Capture the cell that displays the provided text and extract its [X, Y] central coordinate. 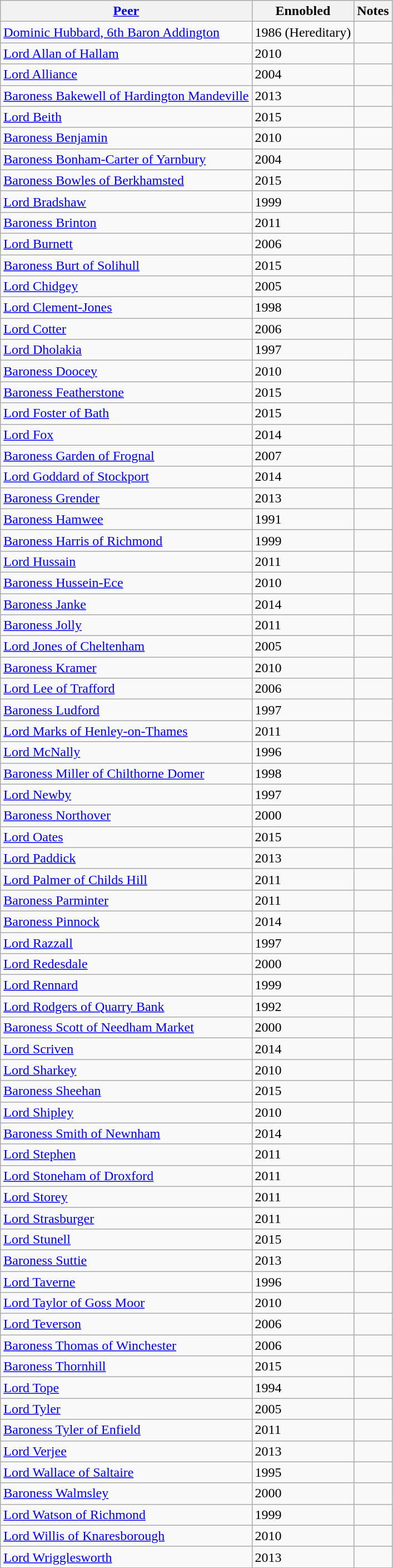
Baroness Featherstone [126, 392]
Peer [126, 11]
Lord Verjee [126, 1451]
Lord McNally [126, 752]
Baroness Tyler of Enfield [126, 1430]
1994 [303, 1388]
Baroness Smith of Newnham [126, 1133]
Lord Tyler [126, 1409]
Baroness Hussein-Ece [126, 583]
Baroness Janke [126, 604]
Lord Fox [126, 435]
Lord Jones of Cheltenham [126, 647]
Lord Dholakia [126, 350]
Lord Storey [126, 1197]
Lord Teverson [126, 1324]
Lord Bradshaw [126, 201]
1995 [303, 1472]
Lord Strasburger [126, 1218]
2007 [303, 456]
Baroness Pinnock [126, 921]
Baroness Jolly [126, 625]
Lord Foster of Bath [126, 413]
Baroness Northover [126, 816]
Lord Palmer of Childs Hill [126, 879]
Baroness Suttie [126, 1260]
Baroness Harris of Richmond [126, 540]
Notes [373, 11]
Lord Stephen [126, 1155]
Lord Goddard of Stockport [126, 477]
Lord Alliance [126, 75]
Lord Wrigglesworth [126, 1557]
Ennobled [303, 11]
Dominic Hubbard, 6th Baron Addington [126, 32]
Baroness Garden of Frognal [126, 456]
Lord Marks of Henley-on-Thames [126, 731]
Lord Cotter [126, 329]
Lord Redesdale [126, 964]
Baroness Grender [126, 498]
Lord Clement-Jones [126, 308]
Lord Rodgers of Quarry Bank [126, 1007]
Lord Beith [126, 117]
Lord Scriven [126, 1049]
Baroness Miller of Chilthorne Domer [126, 773]
Lord Hussain [126, 561]
Lord Razzall [126, 943]
Baroness Thomas of Winchester [126, 1345]
Lord Stunell [126, 1239]
Baroness Bowles of Berkhamsted [126, 180]
Baroness Scott of Needham Market [126, 1028]
1991 [303, 519]
Lord Watson of Richmond [126, 1515]
Lord Wallace of Saltaire [126, 1472]
Lord Sharkey [126, 1070]
Baroness Parminter [126, 900]
1992 [303, 1007]
Baroness Bonham-Carter of Yarnbury [126, 159]
Baroness Walmsley [126, 1493]
Baroness Bakewell of Hardington Mandeville [126, 96]
Baroness Benjamin [126, 138]
Lord Stoneham of Droxford [126, 1176]
Lord Taylor of Goss Moor [126, 1303]
Baroness Brinton [126, 223]
Baroness Doocey [126, 371]
Lord Taverne [126, 1281]
Baroness Ludford [126, 710]
Lord Burnett [126, 244]
Baroness Sheehan [126, 1091]
Lord Oates [126, 837]
Lord Chidgey [126, 287]
Lord Shipley [126, 1112]
Lord Paddick [126, 858]
Baroness Hamwee [126, 519]
Lord Tope [126, 1388]
Baroness Burt of Solihull [126, 265]
Lord Newby [126, 795]
Lord Lee of Trafford [126, 689]
Baroness Thornhill [126, 1367]
Lord Willis of Knaresborough [126, 1536]
Lord Allan of Hallam [126, 53]
Lord Rennard [126, 985]
Baroness Kramer [126, 668]
1986 (Hereditary) [303, 32]
